Extract the (x, y) coordinate from the center of the cell holding the provided text.  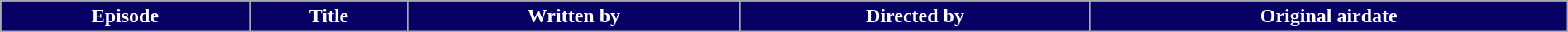
Directed by (915, 16)
Title (329, 16)
Original airdate (1328, 16)
Written by (574, 16)
Episode (126, 16)
